Return the (x, y) coordinate for the center point of the cell that contains the specified text.  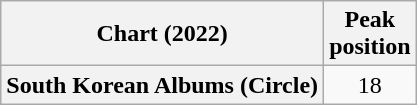
Chart (2022) (162, 34)
Peakposition (370, 34)
18 (370, 85)
South Korean Albums (Circle) (162, 85)
